For the text-containing cell, return its midpoint in (x, y) coordinate format. 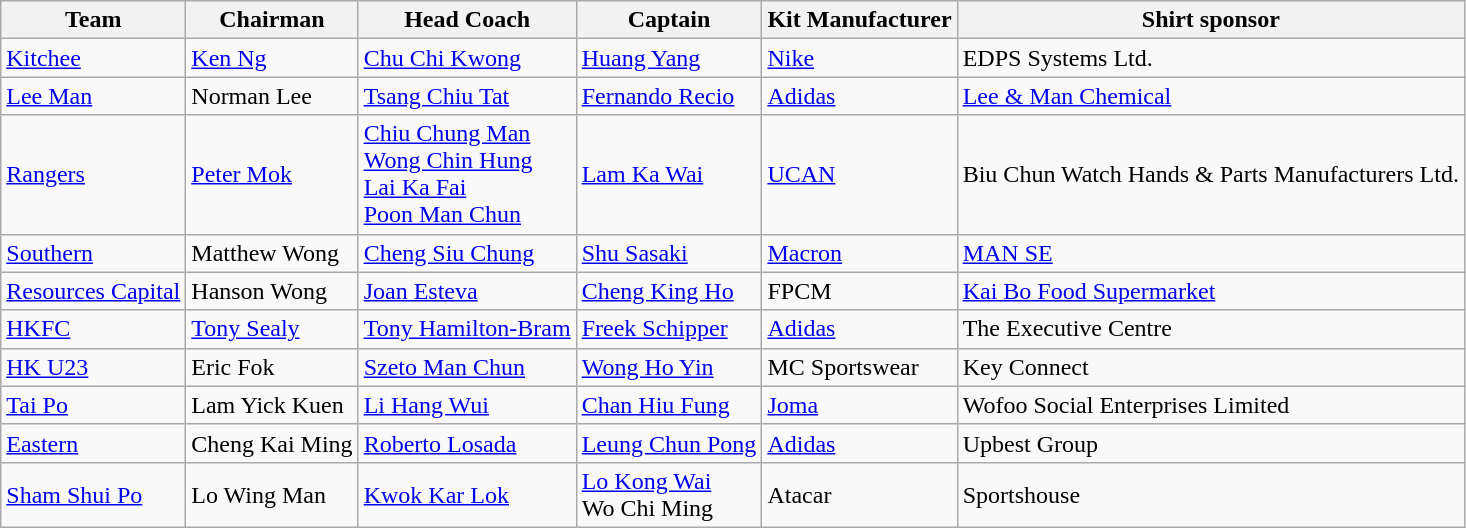
Huang Yang (669, 58)
Cheng Kai Ming (272, 443)
Eastern (94, 443)
Rangers (94, 174)
UCAN (860, 174)
Tony Sealy (272, 329)
Norman Lee (272, 96)
Kit Manufacturer (860, 20)
Captain (669, 20)
Shirt sponsor (1210, 20)
Sportshouse (1210, 494)
Kwok Kar Lok (467, 494)
Wong Ho Yin (669, 367)
Nike (860, 58)
Matthew Wong (272, 253)
Resources Capital (94, 291)
Kai Bo Food Supermarket (1210, 291)
Lee Man (94, 96)
HKFC (94, 329)
EDPS Systems Ltd. (1210, 58)
Freek Schipper (669, 329)
Biu Chun Watch Hands & Parts Manufacturers Ltd. (1210, 174)
Atacar (860, 494)
Joma (860, 405)
MC Sportswear (860, 367)
Team (94, 20)
Tai Po (94, 405)
Chu Chi Kwong (467, 58)
FPCM (860, 291)
Lee & Man Chemical (1210, 96)
Cheng Siu Chung (467, 253)
Fernando Recio (669, 96)
Chiu Chung Man Wong Chin Hung Lai Ka Fai Poon Man Chun (467, 174)
Macron (860, 253)
Roberto Losada (467, 443)
Ken Ng (272, 58)
Cheng King Ho (669, 291)
Head Coach (467, 20)
Lo Wing Man (272, 494)
Eric Fok (272, 367)
Shu Sasaki (669, 253)
Southern (94, 253)
Kitchee (94, 58)
Lo Kong Wai Wo Chi Ming (669, 494)
Lam Ka Wai (669, 174)
Lam Yick Kuen (272, 405)
HK U23 (94, 367)
Peter Mok (272, 174)
Chairman (272, 20)
Chan Hiu Fung (669, 405)
Hanson Wong (272, 291)
Upbest Group (1210, 443)
Li Hang Wui (467, 405)
Tsang Chiu Tat (467, 96)
MAN SE (1210, 253)
Wofoo Social Enterprises Limited (1210, 405)
Key Connect (1210, 367)
Szeto Man Chun (467, 367)
Sham Shui Po (94, 494)
The Executive Centre (1210, 329)
Joan Esteva (467, 291)
Leung Chun Pong (669, 443)
Tony Hamilton-Bram (467, 329)
